Extract the [x, y] coordinate from the center of the cell holding the provided text.  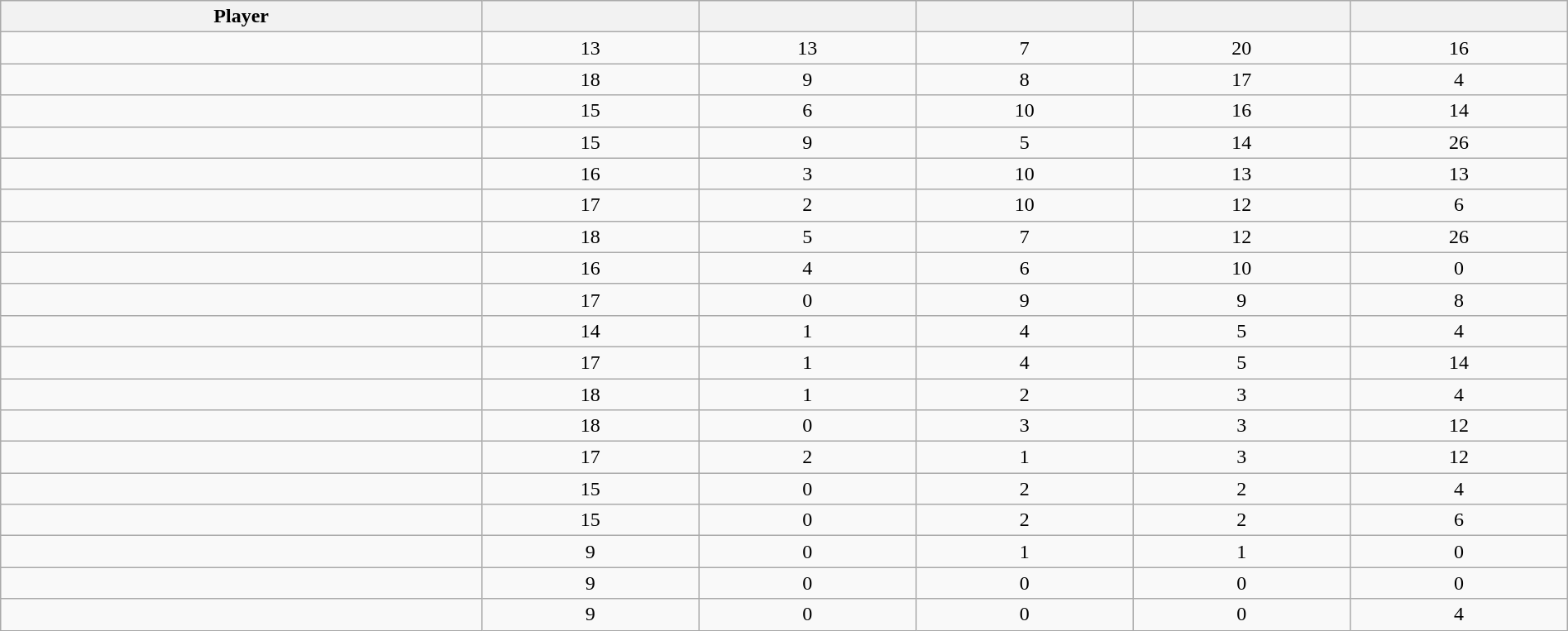
Player [241, 17]
20 [1242, 48]
